Output the (X, Y) coordinate of the center of the cell containing the given text.  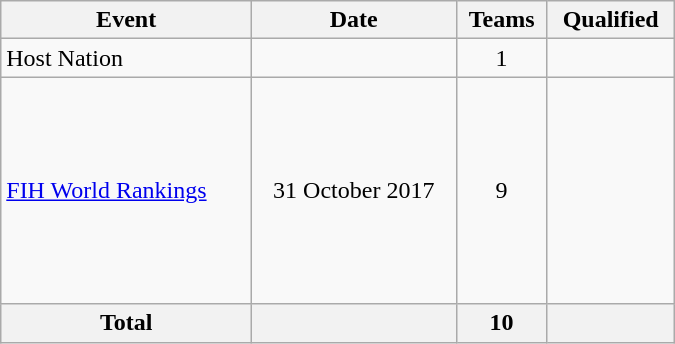
10 (502, 323)
Host Nation (126, 58)
9 (502, 190)
Teams (502, 20)
31 October 2017 (354, 190)
Date (354, 20)
Qualified (610, 20)
Total (126, 323)
1 (502, 58)
FIH World Rankings (126, 190)
Event (126, 20)
